Provide the (x, y) coordinate of the cell's center where the given text is located.  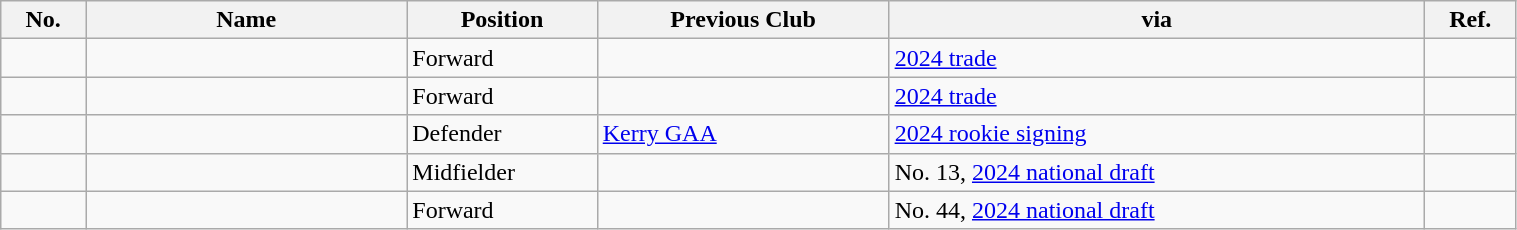
Position (502, 20)
Name (246, 20)
No. 44, 2024 national draft (1156, 210)
Defender (502, 134)
No. (44, 20)
Midfielder (502, 172)
Ref. (1471, 20)
via (1156, 20)
Kerry GAA (743, 134)
Previous Club (743, 20)
No. 13, 2024 national draft (1156, 172)
2024 rookie signing (1156, 134)
